Detect which cell encompasses the target text, then output its (X, Y) center coordinate. 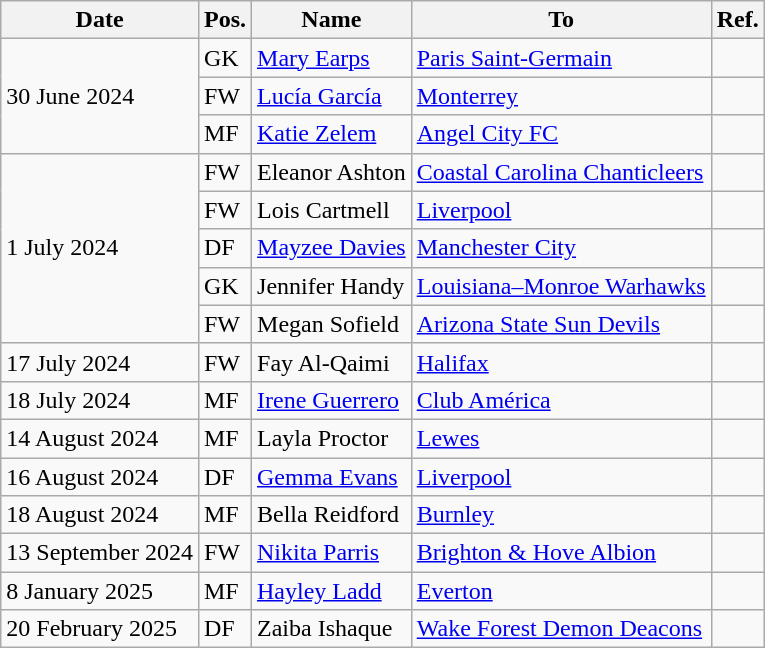
8 January 2025 (100, 591)
18 July 2024 (100, 400)
Mayzee Davies (332, 248)
Brighton & Hove Albion (561, 553)
16 August 2024 (100, 477)
Manchester City (561, 248)
Lewes (561, 438)
Gemma Evans (332, 477)
Coastal Carolina Chanticleers (561, 172)
20 February 2025 (100, 629)
Club América (561, 400)
Hayley Ladd (332, 591)
Zaiba Ishaque (332, 629)
Bella Reidford (332, 515)
Ref. (738, 20)
Date (100, 20)
To (561, 20)
13 September 2024 (100, 553)
Arizona State Sun Devils (561, 324)
Eleanor Ashton (332, 172)
Lois Cartmell (332, 210)
14 August 2024 (100, 438)
Jennifer Handy (332, 286)
Katie Zelem (332, 134)
Monterrey (561, 96)
Irene Guerrero (332, 400)
Louisiana–Monroe Warhawks (561, 286)
Halifax (561, 362)
Angel City FC (561, 134)
Nikita Parris (332, 553)
Paris Saint-Germain (561, 58)
Megan Sofield (332, 324)
Name (332, 20)
Everton (561, 591)
30 June 2024 (100, 96)
1 July 2024 (100, 248)
Mary Earps (332, 58)
Burnley (561, 515)
Lucía García (332, 96)
Pos. (224, 20)
Layla Proctor (332, 438)
Wake Forest Demon Deacons (561, 629)
Fay Al-Qaimi (332, 362)
17 July 2024 (100, 362)
18 August 2024 (100, 515)
